Search for the cell housing the specified text and yield its [X, Y] center coordinate. 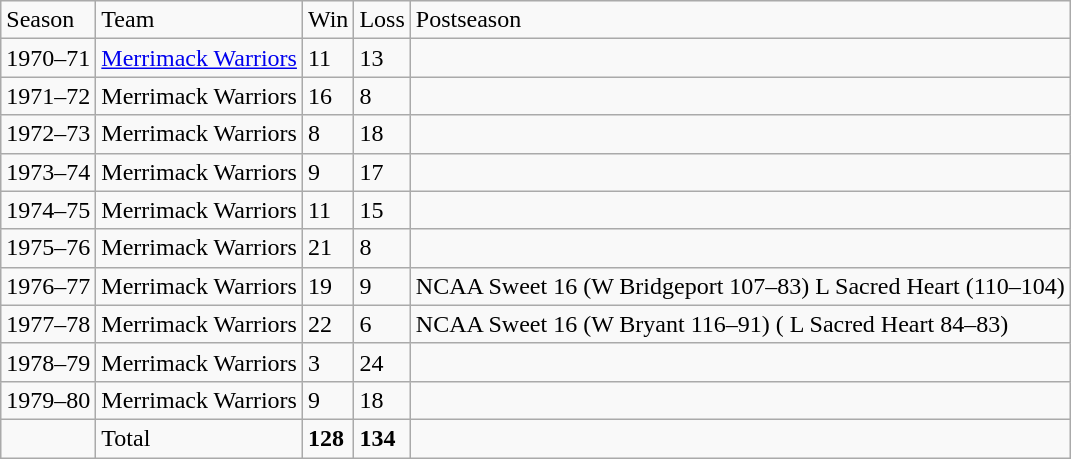
Win [328, 20]
134 [382, 438]
17 [382, 172]
22 [328, 324]
Team [200, 20]
1970–71 [48, 58]
1971–72 [48, 96]
1975–76 [48, 248]
Total [200, 438]
1977–78 [48, 324]
24 [382, 362]
16 [328, 96]
15 [382, 210]
1973–74 [48, 172]
128 [328, 438]
1978–79 [48, 362]
NCAA Sweet 16 (W Bryant 116–91) ( L Sacred Heart 84–83) [740, 324]
1979–80 [48, 400]
6 [382, 324]
1976–77 [48, 286]
21 [328, 248]
1974–75 [48, 210]
Loss [382, 20]
1972–73 [48, 134]
13 [382, 58]
19 [328, 286]
3 [328, 362]
NCAA Sweet 16 (W Bridgeport 107–83) L Sacred Heart (110–104) [740, 286]
Postseason [740, 20]
Season [48, 20]
